Find where the given text appears and provide that cell's center as (X, Y) coordinate. 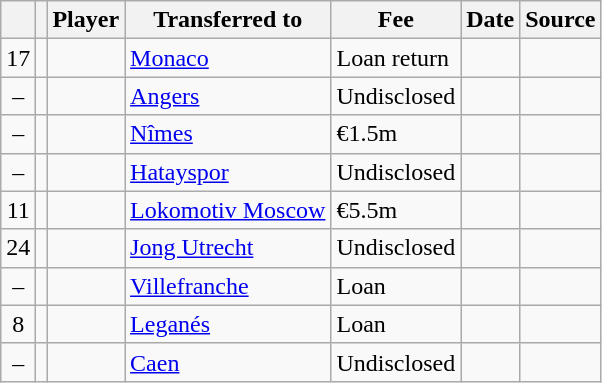
24 (18, 248)
€1.5m (396, 134)
Source (560, 20)
8 (18, 324)
Loan return (396, 58)
Caen (228, 362)
Transferred to (228, 20)
Player (86, 20)
Villefranche (228, 286)
Date (490, 20)
17 (18, 58)
€5.5m (396, 210)
Angers (228, 96)
Jong Utrecht (228, 248)
Hatayspor (228, 172)
Nîmes (228, 134)
11 (18, 210)
Leganés (228, 324)
Fee (396, 20)
Monaco (228, 58)
Lokomotiv Moscow (228, 210)
